Capture the cell that displays the provided text and extract its [X, Y] central coordinate. 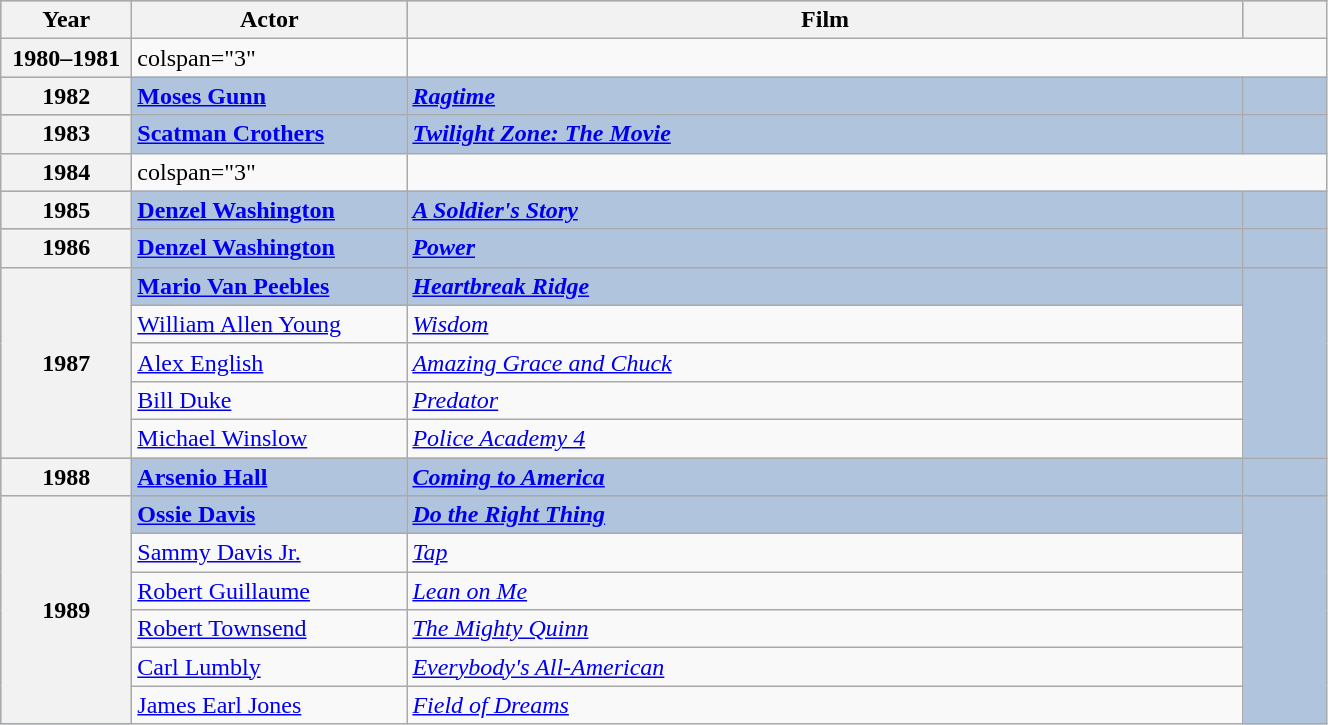
Ragtime [826, 96]
Field of Dreams [826, 705]
Year [66, 20]
Ossie Davis [270, 515]
Arsenio Hall [270, 477]
Heartbreak Ridge [826, 286]
Alex English [270, 362]
1980–1981 [66, 58]
Carl Lumbly [270, 667]
1988 [66, 477]
Moses Gunn [270, 96]
Robert Guillaume [270, 591]
William Allen Young [270, 324]
Bill Duke [270, 400]
1989 [66, 610]
Twilight Zone: The Movie [826, 134]
1983 [66, 134]
Amazing Grace and Chuck [826, 362]
Actor [270, 20]
Power [826, 248]
1985 [66, 210]
Everybody's All-American [826, 667]
Michael Winslow [270, 438]
Mario Van Peebles [270, 286]
1986 [66, 248]
1984 [66, 172]
1987 [66, 362]
Do the Right Thing [826, 515]
Sammy Davis Jr. [270, 553]
Wisdom [826, 324]
James Earl Jones [270, 705]
Film [826, 20]
Tap [826, 553]
1982 [66, 96]
Lean on Me [826, 591]
Police Academy 4 [826, 438]
Coming to America [826, 477]
The Mighty Quinn [826, 629]
A Soldier's Story [826, 210]
Predator [826, 400]
Scatman Crothers [270, 134]
Robert Townsend [270, 629]
